Capture the cell that displays the provided text and extract its [X, Y] central coordinate. 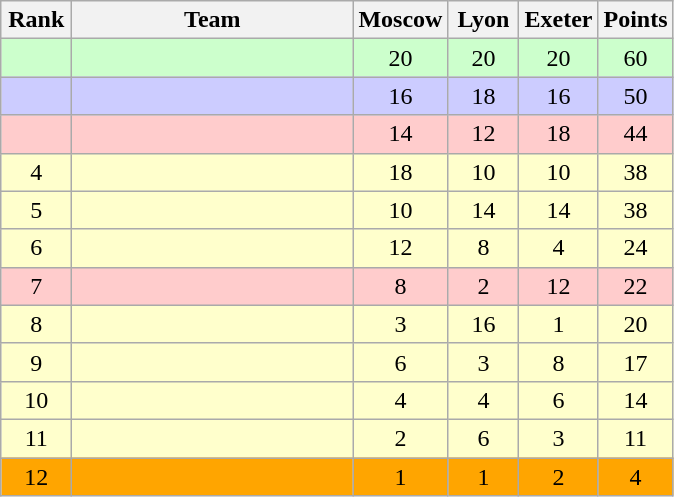
17 [636, 362]
Exeter [558, 20]
24 [636, 248]
5 [36, 210]
7 [36, 286]
60 [636, 58]
Rank [36, 20]
Team [212, 20]
Points [636, 20]
50 [636, 96]
Moscow [400, 20]
44 [636, 134]
22 [636, 286]
9 [36, 362]
Lyon [484, 20]
